Determine the [x, y] coordinate at the center of the cell enclosing the given text.  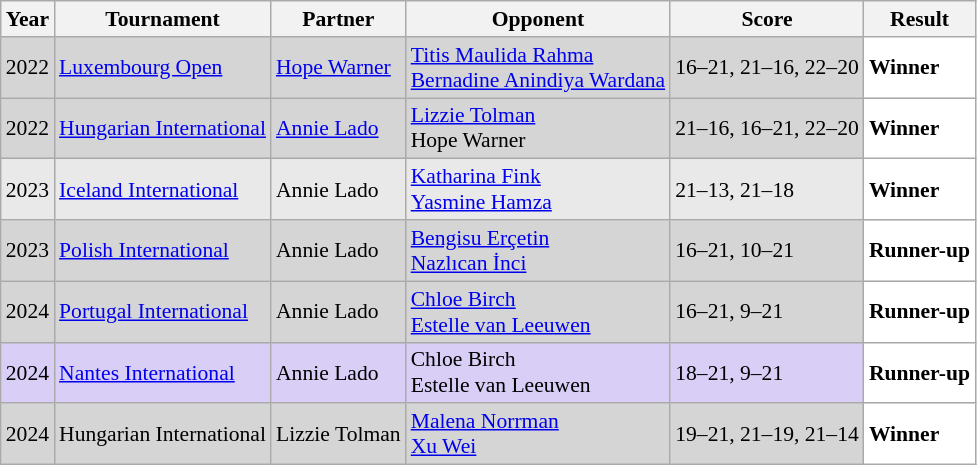
19–21, 21–19, 21–14 [767, 434]
Result [920, 19]
Titis Maulida Rahma Bernadine Anindiya Wardana [538, 68]
18–21, 9–21 [767, 372]
Tournament [162, 19]
Malena Norrman Xu Wei [538, 434]
21–16, 16–21, 22–20 [767, 128]
Iceland International [162, 190]
Opponent [538, 19]
Nantes International [162, 372]
16–21, 9–21 [767, 312]
Year [28, 19]
16–21, 21–16, 22–20 [767, 68]
16–21, 10–21 [767, 250]
Hope Warner [338, 68]
Bengisu Erçetin Nazlıcan İnci [538, 250]
Lizzie Tolman Hope Warner [538, 128]
Lizzie Tolman [338, 434]
Polish International [162, 250]
Luxembourg Open [162, 68]
Katharina Fink Yasmine Hamza [538, 190]
Score [767, 19]
Partner [338, 19]
Portugal International [162, 312]
21–13, 21–18 [767, 190]
